Extract the [x, y] coordinate from the center of the cell holding the provided text.  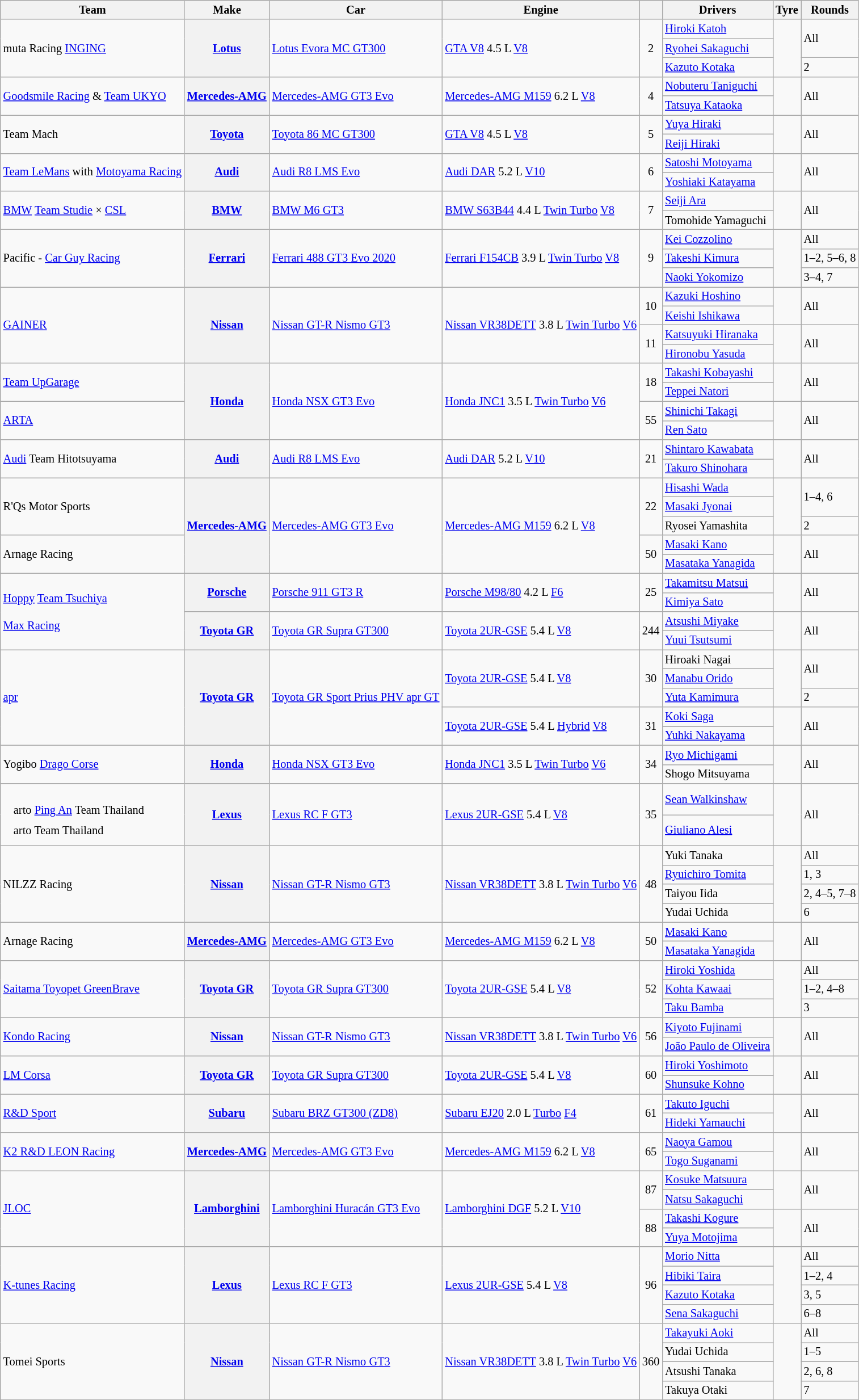
21 [651, 459]
arto Team Thailand [79, 830]
Toyota 2UR-GSE 5.4 L Hybrid V8 [541, 726]
Lotus Evora MC GT300 [356, 48]
Katsuyuki Hiranaka [717, 334]
Naoki Yokomizo [717, 278]
Hiroki Yoshida [717, 970]
3–4, 7 [829, 278]
88 [651, 1228]
Kei Cozzolino [717, 239]
1–4, 6 [829, 497]
Takashi Kobayashi [717, 373]
K2 R&D LEON Racing [92, 1151]
Tatsuya Kataoka [717, 106]
360 [651, 1362]
Togo Suganami [717, 1161]
Saitama Toyopet GreenBrave [92, 989]
Hiroki Katoh [717, 29]
Hironobu Yasuda [717, 354]
5 [651, 134]
K-tunes Racing [92, 1285]
11 [651, 344]
61 [651, 1113]
Lamborghini Huracán GT3 Evo [356, 1209]
Hoppy Team Tsuchiya Max Racing [92, 612]
ARTA [92, 420]
arto Ping An Team Thailand arto Team Thailand [92, 814]
Takayuki Aoki [717, 1333]
Keishi Ishikawa [717, 316]
Teppei Natori [717, 392]
Porsche 911 GT3 R [356, 592]
Giuliano Alesi [717, 830]
Naoya Gamou [717, 1142]
Satoshi Motoyama [717, 163]
BMW M6 GT3 [356, 210]
Yoshiaki Katayama [717, 182]
Koki Saga [717, 717]
Hiroaki Nagai [717, 659]
Kiyoto Fujinami [717, 1027]
Hibiki Taira [717, 1276]
Manabu Orido [717, 678]
Team LeMans with Motoyama Racing [92, 173]
Yuui Tsutsumi [717, 640]
Yuta Kamimura [717, 697]
6–8 [829, 1314]
3, 5 [829, 1294]
Ryo Michigami [717, 755]
Team Mach [92, 134]
Ren Sato [717, 430]
52 [651, 989]
Goodsmile Racing & Team UKYO [92, 95]
1–2, 4–8 [829, 989]
48 [651, 884]
55 [651, 420]
Shunsuke Kohno [717, 1084]
Taku Bamba [717, 1008]
Yuya Hiraki [717, 124]
18 [651, 382]
3 [829, 1008]
LM Corsa [92, 1075]
2, 4–5, 7–8 [829, 894]
Ferrari 488 GT3 Evo 2020 [356, 258]
Ryuichiro Tomita [717, 875]
1–2, 5–6, 8 [829, 258]
Yuya Motojima [717, 1237]
60 [651, 1075]
1–5 [829, 1352]
Team [92, 10]
Rounds [829, 10]
Subaru [227, 1113]
Shogo Mitsuyama [717, 774]
34 [651, 764]
Nobuteru Taniguchi [717, 86]
1–2, 4 [829, 1276]
Porsche [227, 592]
Ryohei Sakaguchi [717, 48]
Pacific - Car Guy Racing [92, 258]
apr [92, 697]
35 [651, 814]
Sean Walkinshaw [717, 799]
Make [227, 10]
Morio Nitta [717, 1256]
Lamborghini DGF 5.2 L V10 [541, 1209]
10 [651, 305]
GAINER [92, 325]
Subaru EJ20 2.0 L Turbo F4 [541, 1113]
Shinichi Takagi [717, 411]
Drivers [717, 10]
JLOC [92, 1209]
Engine [541, 10]
1, 3 [829, 875]
2, 6, 8 [829, 1371]
Tomohide Yamaguchi [717, 220]
Porsche M98/80 4.2 L F6 [541, 592]
Ryosei Yamashita [717, 525]
Takashi Kogure [717, 1218]
244 [651, 630]
BMW Team Studie × CSL [92, 210]
Toyota 86 MC GT300 [356, 134]
Takuto Iguchi [717, 1104]
NILZZ Racing [92, 884]
Kosuke Matsuura [717, 1180]
Yogibo Drago Corse [92, 764]
arto Ping An Team Thailand [79, 810]
Lamborghini [227, 1209]
Yuki Tanaka [717, 855]
Lotus [227, 48]
Team UpGarage [92, 382]
Atsushi Tanaka [717, 1371]
Ferrari F154CB 3.9 L Twin Turbo V8 [541, 258]
Kazuki Hoshino [717, 296]
Subaru BRZ GT300 (ZD8) [356, 1113]
Toyota [227, 134]
BMW [227, 210]
30 [651, 679]
Masaki Jyonai [717, 506]
65 [651, 1151]
Seiji Ara [717, 201]
muta Racing INGING [92, 48]
R'Qs Motor Sports [92, 506]
Reiji Hiraki [717, 144]
4 [651, 95]
25 [651, 592]
Takuya Otaki [717, 1390]
Toyota GR Sport Prius PHV apr GT [356, 697]
96 [651, 1285]
Shintaro Kawabata [717, 449]
Takuro Shinohara [717, 468]
Tomei Sports [92, 1362]
Atsushi Miyake [717, 621]
56 [651, 1036]
BMW S63B44 4.4 L Twin Turbo V8 [541, 210]
Taiyou Iida [717, 894]
Audi Team Hitotsuyama [92, 459]
Tyre [787, 10]
31 [651, 726]
Kohta Kawaai [717, 989]
87 [651, 1189]
Hiroki Yoshimoto [717, 1065]
João Paulo de Oliveira [717, 1046]
Takeshi Kimura [717, 258]
Natsu Sakaguchi [717, 1199]
Kondo Racing [92, 1036]
R&D Sport [92, 1113]
Kimiya Sato [717, 602]
9 [651, 258]
Takamitsu Matsui [717, 583]
Hisashi Wada [717, 487]
22 [651, 506]
Sena Sakaguchi [717, 1314]
Yuhki Nakayama [717, 735]
Hideki Yamauchi [717, 1122]
Ferrari [227, 258]
Car [356, 10]
